Output the [x, y] coordinate of the center of the cell containing the given text.  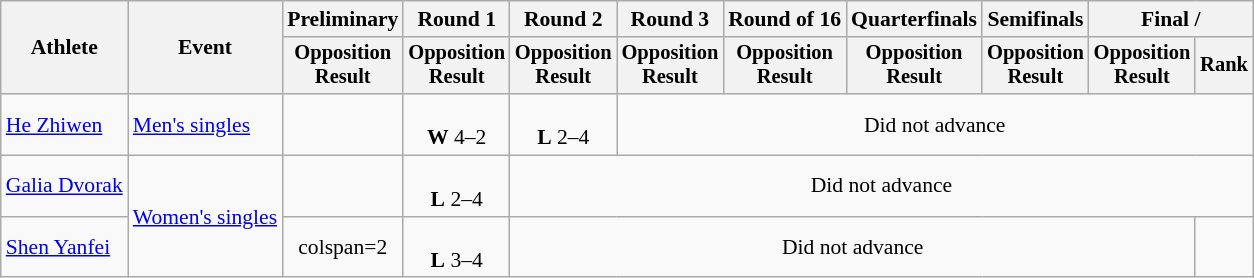
colspan=2 [342, 248]
Semifinals [1036, 19]
L 3–4 [456, 248]
Athlete [64, 48]
Shen Yanfei [64, 248]
Preliminary [342, 19]
Men's singles [205, 124]
Galia Dvorak [64, 186]
Event [205, 48]
He Zhiwen [64, 124]
Round of 16 [784, 19]
Round 1 [456, 19]
Women's singles [205, 217]
Final / [1171, 19]
Rank [1224, 66]
Round 3 [670, 19]
Round 2 [564, 19]
Quarterfinals [914, 19]
W 4–2 [456, 124]
